Detect which cell encompasses the target text, then output its [X, Y] center coordinate. 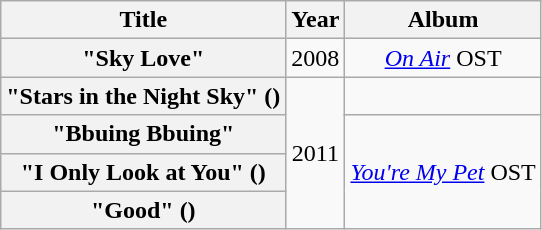
"Bbuing Bbuing" [144, 134]
"Stars in the Night Sky" () [144, 96]
"I Only Look at You" () [144, 172]
You're My Pet OST [443, 172]
"Good" () [144, 210]
Title [144, 20]
Year [316, 20]
Album [443, 20]
On Air OST [443, 58]
2008 [316, 58]
"Sky Love" [144, 58]
2011 [316, 153]
